Scan for the cell matching the given text and deliver its (X, Y) coordinate at center. 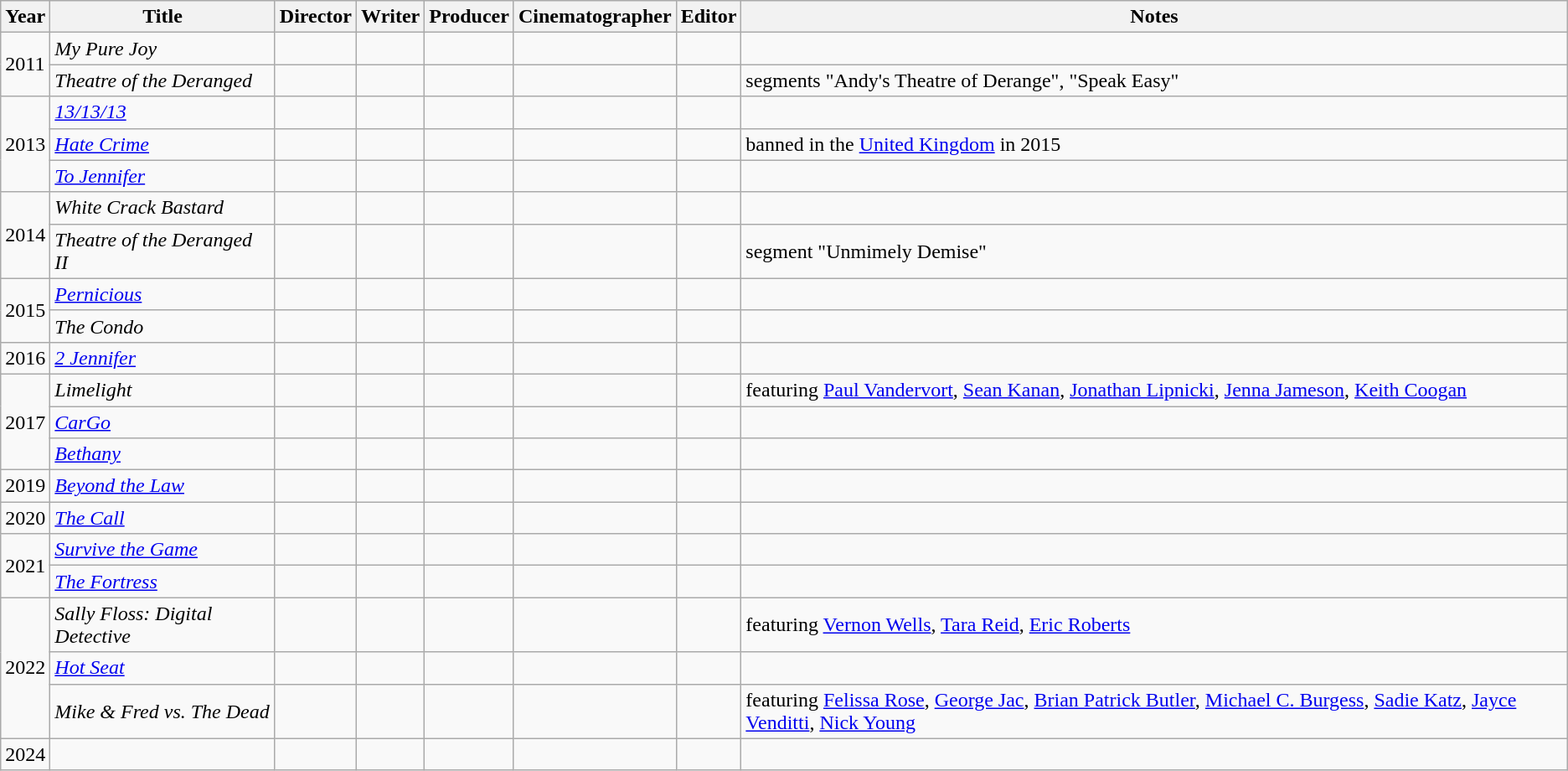
The Call (162, 518)
Hate Crime (162, 144)
2020 (25, 518)
Survive the Game (162, 550)
White Crack Bastard (162, 208)
2024 (25, 754)
To Jennifer (162, 176)
2017 (25, 422)
Producer (469, 17)
The Condo (162, 326)
Sally Floss: Digital Detective (162, 625)
Title (162, 17)
Editor (709, 17)
Year (25, 17)
Theatre of the Deranged (162, 80)
Notes (1154, 17)
Pernicious (162, 294)
Director (315, 17)
Limelight (162, 390)
My Pure Joy (162, 49)
banned in the United Kingdom in 2015 (1154, 144)
featuring Paul Vandervort, Sean Kanan, Jonathan Lipnicki, Jenna Jameson, Keith Coogan (1154, 390)
2016 (25, 358)
2013 (25, 144)
2022 (25, 668)
Theatre of the Deranged II (162, 251)
Writer (390, 17)
CarGo (162, 422)
segments "Andy's Theatre of Derange", "Speak Easy" (1154, 80)
2011 (25, 65)
Mike & Fred vs. The Dead (162, 711)
2 Jennifer (162, 358)
Beyond the Law (162, 486)
Cinematographer (595, 17)
2021 (25, 566)
13/13/13 (162, 112)
The Fortress (162, 582)
2015 (25, 310)
featuring Vernon Wells, Tara Reid, Eric Roberts (1154, 625)
Bethany (162, 454)
2019 (25, 486)
segment "Unmimely Demise" (1154, 251)
2014 (25, 235)
Hot Seat (162, 668)
featuring Felissa Rose, George Jac, Brian Patrick Butler, Michael C. Burgess, Sadie Katz, Jayce Venditti, Nick Young (1154, 711)
